Provide the [X, Y] coordinate of the cell's center where the given text is located.  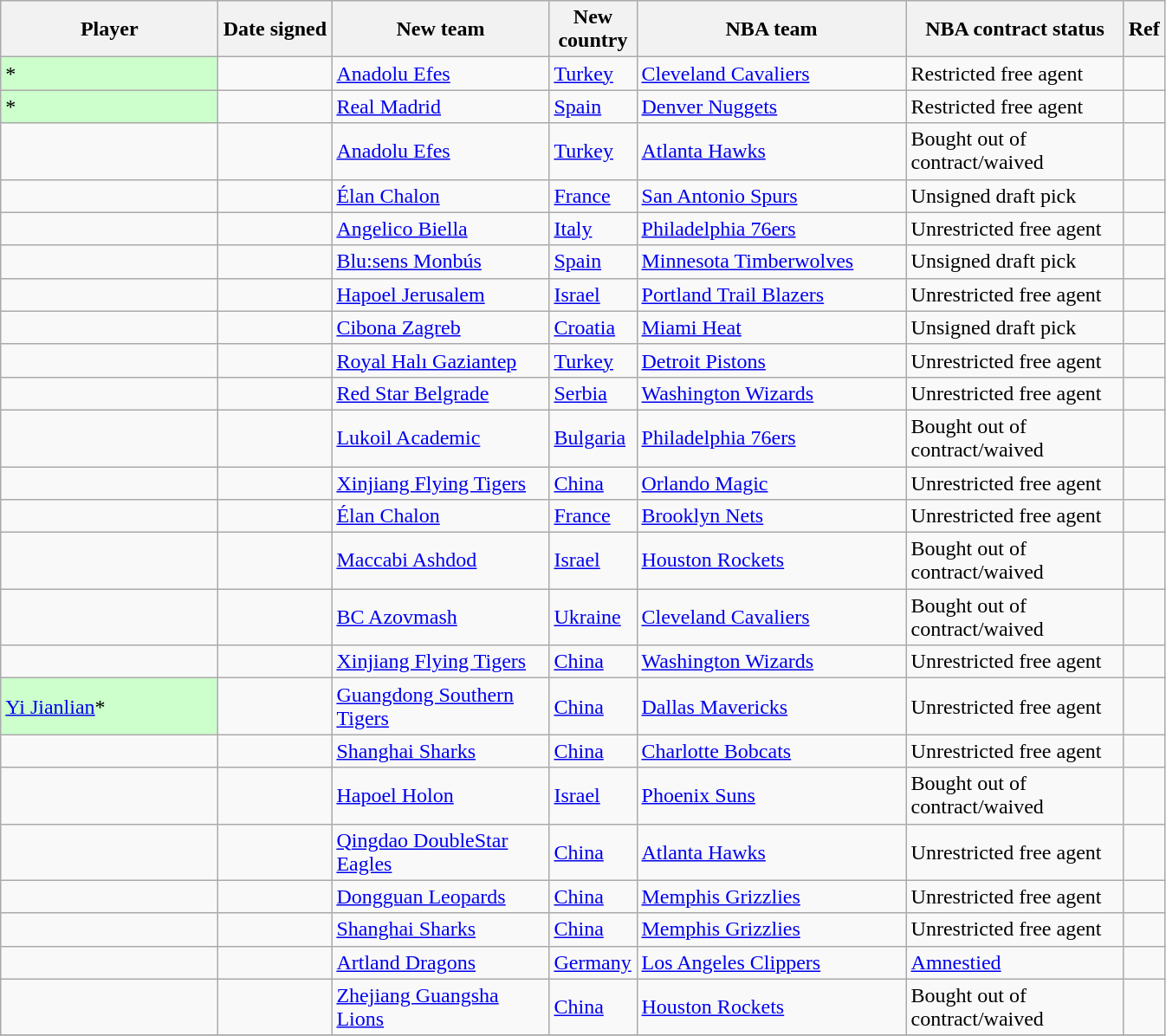
Lukoil Academic [440, 438]
San Antonio Spurs [771, 196]
Dallas Mavericks [771, 707]
NBA contract status [1015, 29]
Red Star Belgrade [440, 393]
New team [440, 29]
Bulgaria [593, 438]
Yi Jianlian* [109, 707]
Date signed [275, 29]
Germany [593, 962]
Blu:sens Monbús [440, 262]
Player [109, 29]
Serbia [593, 393]
NBA team [771, 29]
Portland Trail Blazers [771, 295]
Hapoel Jerusalem [440, 295]
Guangdong Southern Tigers [440, 707]
Artland Dragons [440, 962]
BC Azovmash [440, 617]
Charlotte Bobcats [771, 751]
Qingdao DoubleStar Eagles [440, 852]
Miami Heat [771, 327]
Cibona Zagreb [440, 327]
Ukraine [593, 617]
Brooklyn Nets [771, 516]
Dongguan Leopards [440, 897]
Hapoel Holon [440, 795]
Los Angeles Clippers [771, 962]
Orlando Magic [771, 482]
Denver Nuggets [771, 107]
Ref [1143, 29]
New country [593, 29]
Phoenix Suns [771, 795]
Croatia [593, 327]
Maccabi Ashdod [440, 561]
Angelico Biella [440, 229]
Detroit Pistons [771, 360]
Zhejiang Guangsha Lions [440, 1007]
Royal Halı Gaziantep [440, 360]
Italy [593, 229]
Minnesota Timberwolves [771, 262]
Amnestied [1015, 962]
Real Madrid [440, 107]
